Locate the cell with the specified text and output its (X, Y) center coordinate. 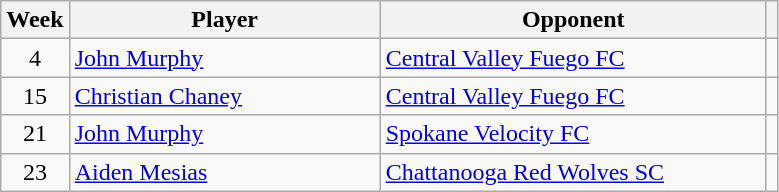
Spokane Velocity FC (573, 134)
Week (35, 20)
23 (35, 172)
21 (35, 134)
Chattanooga Red Wolves SC (573, 172)
Opponent (573, 20)
15 (35, 96)
Christian Chaney (224, 96)
Player (224, 20)
Aiden Mesias (224, 172)
4 (35, 58)
